Locate the cell with the specified text and output its [x, y] center coordinate. 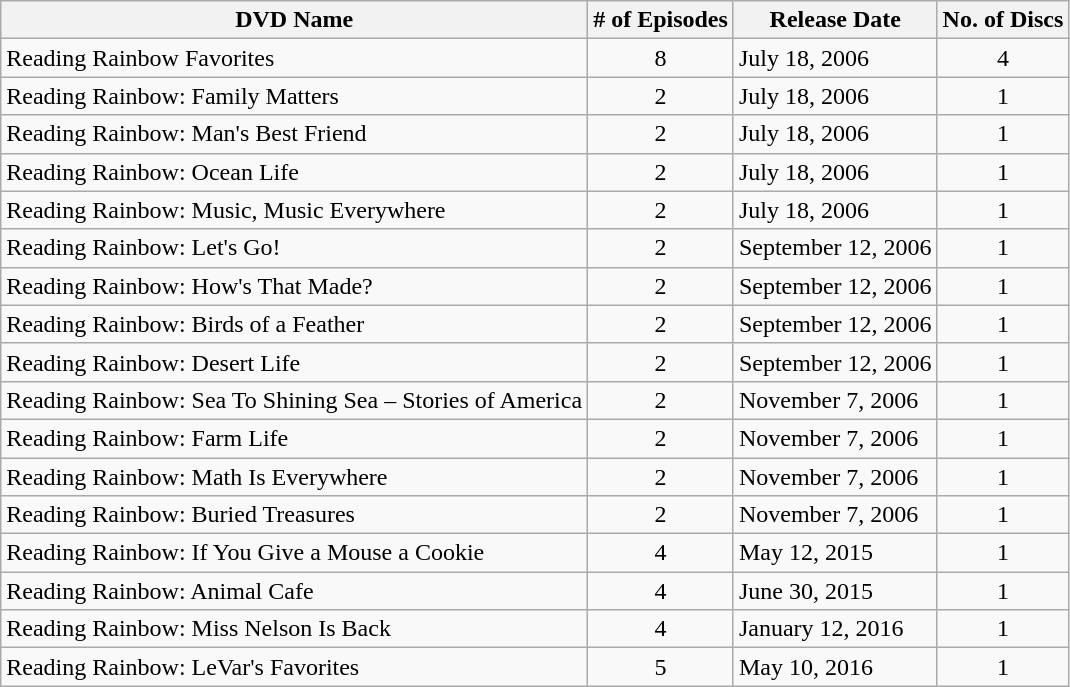
Reading Rainbow: Ocean Life [294, 172]
Reading Rainbow: If You Give a Mouse a Cookie [294, 553]
Reading Rainbow: Birds of a Feather [294, 324]
Reading Rainbow: Buried Treasures [294, 515]
January 12, 2016 [835, 629]
June 30, 2015 [835, 591]
Reading Rainbow Favorites [294, 58]
No. of Discs [1003, 20]
Reading Rainbow: Math Is Everywhere [294, 477]
Reading Rainbow: Desert Life [294, 362]
Reading Rainbow: Miss Nelson Is Back [294, 629]
Reading Rainbow: Farm Life [294, 438]
Release Date [835, 20]
Reading Rainbow: Animal Cafe [294, 591]
Reading Rainbow: Music, Music Everywhere [294, 210]
5 [661, 667]
# of Episodes [661, 20]
8 [661, 58]
May 10, 2016 [835, 667]
May 12, 2015 [835, 553]
Reading Rainbow: Let's Go! [294, 248]
Reading Rainbow: Sea To Shining Sea – Stories of America [294, 400]
Reading Rainbow: Man's Best Friend [294, 134]
Reading Rainbow: LeVar's Favorites [294, 667]
DVD Name [294, 20]
Reading Rainbow: How's That Made? [294, 286]
Reading Rainbow: Family Matters [294, 96]
